Capture the cell that displays the provided text and extract its (x, y) central coordinate. 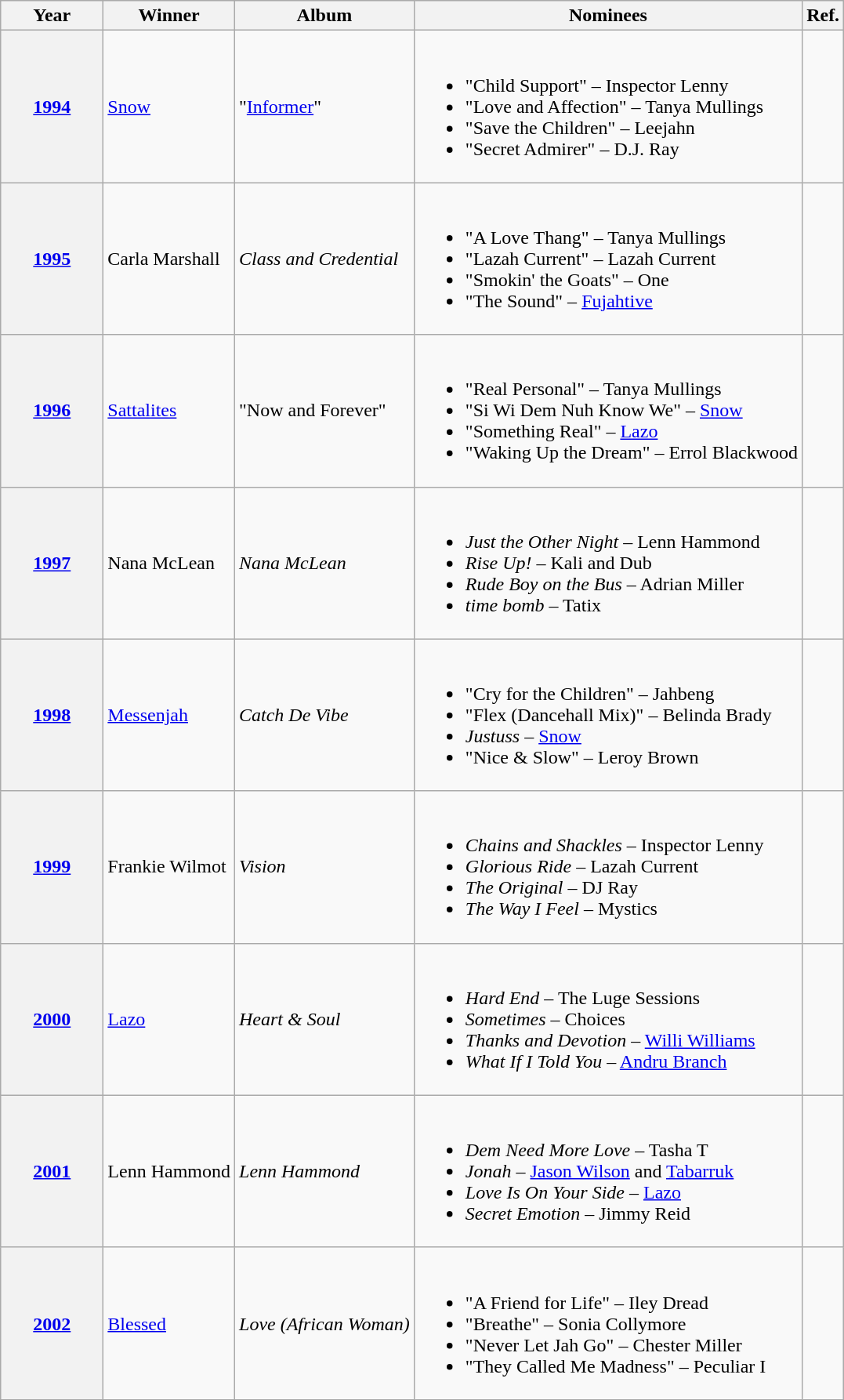
"Real Personal" – Tanya Mullings"Si Wi Dem Nuh Know We" – Snow"Something Real" – Lazo"Waking Up the Dream" – Errol Blackwood (608, 411)
Lazo (169, 1019)
1994 (52, 107)
Heart & Soul (324, 1019)
Messenjah (169, 715)
Chains and Shackles – Inspector LennyGlorious Ride – Lazah CurrentThe Original – DJ RayThe Way I Feel – Mystics (608, 867)
2002 (52, 1323)
"Informer" (324, 107)
Ref. (823, 16)
"A Friend for Life" – Iley Dread"Breathe" – Sonia Collymore"Never Let Jah Go" – Chester Miller"They Called Me Madness" – Peculiar I (608, 1323)
1998 (52, 715)
"Child Support" – Inspector Lenny"Love and Affection" – Tanya Mullings"Save the Children" – Leejahn"Secret Admirer" – D.J. Ray (608, 107)
Nominees (608, 16)
Blessed (169, 1323)
Snow (169, 107)
Frankie Wilmot (169, 867)
2001 (52, 1171)
"A Love Thang" – Tanya Mullings"Lazah Current" – Lazah Current"Smokin' the Goats" – One"The Sound" – Fujahtive (608, 259)
1999 (52, 867)
Just the Other Night – Lenn HammondRise Up! – Kali and DubRude Boy on the Bus – Adrian Millertime bomb – Tatix (608, 563)
"Now and Forever" (324, 411)
2000 (52, 1019)
Hard End – The Luge SessionsSometimes – ChoicesThanks and Devotion – Willi WilliamsWhat If I Told You – Andru Branch (608, 1019)
Sattalites (169, 411)
Catch De Vibe (324, 715)
Love (African Woman) (324, 1323)
Vision (324, 867)
Year (52, 16)
1995 (52, 259)
Carla Marshall (169, 259)
Winner (169, 16)
"Cry for the Children" – Jahbeng"Flex (Dancehall Mix)" – Belinda BradyJustuss – Snow"Nice & Slow" – Leroy Brown (608, 715)
Class and Credential (324, 259)
Dem Need More Love – Tasha TJonah – Jason Wilson and TabarrukLove Is On Your Side – LazoSecret Emotion – Jimmy Reid (608, 1171)
1996 (52, 411)
1997 (52, 563)
Album (324, 16)
